Identify which cell holds the provided text, then report its [X, Y] central coordinate. 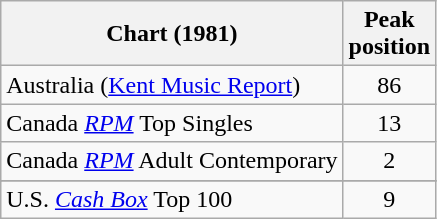
86 [389, 85]
Canada RPM Top Singles [172, 123]
13 [389, 123]
9 [389, 199]
U.S. Cash Box Top 100 [172, 199]
Australia (Kent Music Report) [172, 85]
2 [389, 161]
Chart (1981) [172, 34]
Canada RPM Adult Contemporary [172, 161]
Peakposition [389, 34]
